Search for the cell housing the specified text and yield its [x, y] center coordinate. 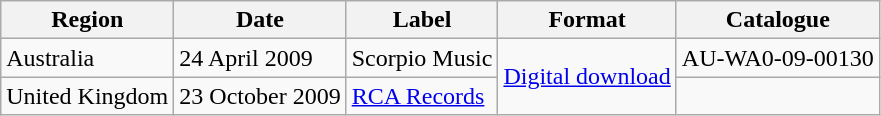
Date [260, 20]
United Kingdom [88, 96]
RCA Records [422, 96]
Scorpio Music [422, 58]
Region [88, 20]
Digital download [587, 77]
Format [587, 20]
Label [422, 20]
AU-WA0-09-00130 [778, 58]
24 April 2009 [260, 58]
Catalogue [778, 20]
23 October 2009 [260, 96]
Australia [88, 58]
